Identify which cell holds the provided text, then report its [x, y] central coordinate. 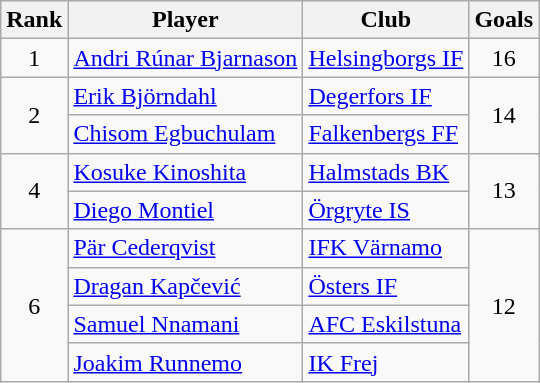
Joakim Runnemo [186, 362]
Chisom Egbuchulam [186, 134]
4 [34, 191]
Kosuke Kinoshita [186, 172]
Andri Rúnar Bjarnason [186, 58]
6 [34, 305]
IFK Värnamo [386, 248]
Pär Cederqvist [186, 248]
Diego Montiel [186, 210]
12 [504, 305]
Player [186, 20]
Örgryte IS [386, 210]
14 [504, 115]
1 [34, 58]
Club [386, 20]
13 [504, 191]
AFC Eskilstuna [386, 324]
Dragan Kapčević [186, 286]
Halmstads BK [386, 172]
Östers IF [386, 286]
Degerfors IF [386, 96]
Samuel Nnamani [186, 324]
Rank [34, 20]
2 [34, 115]
16 [504, 58]
Erik Björndahl [186, 96]
Helsingborgs IF [386, 58]
Falkenbergs FF [386, 134]
Goals [504, 20]
IK Frej [386, 362]
